Capture the cell that displays the provided text and extract its [x, y] central coordinate. 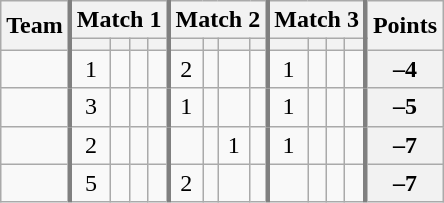
–4 [404, 69]
3 [90, 107]
Team [36, 26]
Match 2 [218, 20]
–5 [404, 107]
Match 3 [316, 20]
5 [90, 183]
Points [404, 26]
Match 1 [120, 20]
